Pinpoint the cell where the given text exists, returning its [X, Y] midpoint coordinate. 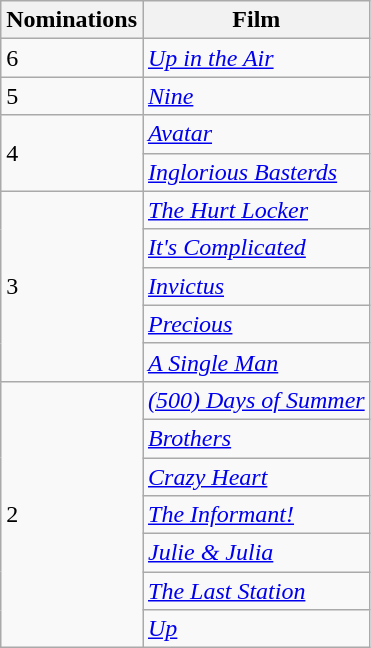
It's Complicated [256, 248]
4 [72, 153]
Inglorious Basterds [256, 172]
Film [256, 20]
6 [72, 58]
5 [72, 96]
Avatar [256, 134]
Julie & Julia [256, 553]
Invictus [256, 286]
The Last Station [256, 591]
The Informant! [256, 515]
Nine [256, 96]
3 [72, 286]
A Single Man [256, 362]
Nominations [72, 20]
(500) Days of Summer [256, 400]
Crazy Heart [256, 477]
2 [72, 514]
Up [256, 629]
Up in the Air [256, 58]
The Hurt Locker [256, 210]
Brothers [256, 438]
Precious [256, 324]
